Return [x, y] of the center of cell containing provided text 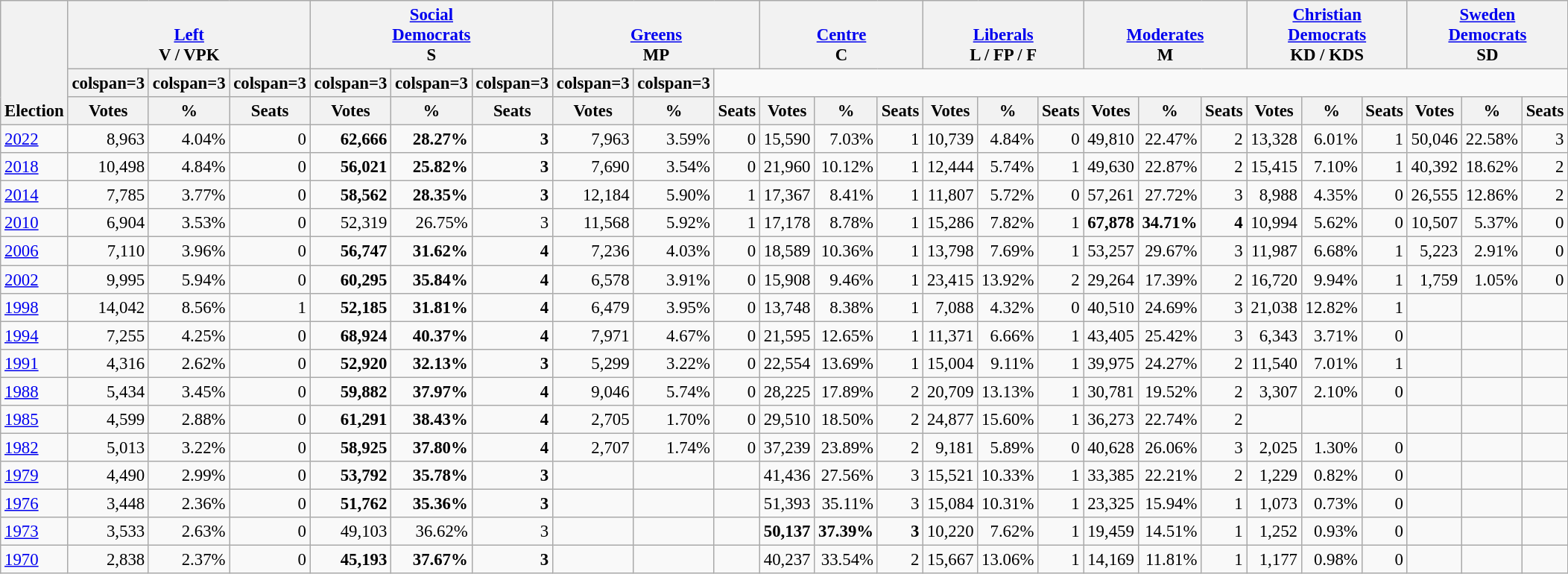
2.91% [1492, 251]
37.97% [431, 391]
24.27% [1170, 363]
1976 [34, 503]
3.95% [674, 307]
35.11% [847, 503]
GreensMP [656, 35]
35.78% [431, 476]
56,747 [350, 251]
3.77% [189, 195]
17.39% [1170, 280]
18.50% [847, 420]
37,239 [787, 447]
22.47% [1170, 139]
3.53% [189, 223]
8.78% [847, 223]
5.94% [189, 280]
28,225 [787, 391]
CentreC [841, 35]
4.25% [189, 335]
33,385 [1110, 476]
ModeratesM [1166, 35]
6.68% [1331, 251]
3.54% [674, 167]
2002 [34, 280]
7,255 [108, 335]
21,595 [787, 335]
31.81% [431, 307]
5.37% [1492, 223]
22.21% [1170, 476]
3.96% [189, 251]
15,521 [951, 476]
12.82% [1331, 307]
1973 [34, 532]
0.98% [1331, 560]
10,220 [951, 532]
2.37% [189, 560]
24,877 [951, 420]
16,720 [1274, 280]
2,707 [592, 447]
6,479 [592, 307]
15.94% [1170, 503]
20,709 [951, 391]
1.70% [674, 420]
5,434 [108, 391]
40.37% [431, 335]
29,510 [787, 420]
7.01% [1331, 363]
11,540 [1274, 363]
52,920 [350, 363]
5,223 [1434, 251]
59,882 [350, 391]
1,073 [1274, 503]
23,325 [1110, 503]
1998 [34, 307]
1988 [34, 391]
2014 [34, 195]
40,628 [1110, 447]
23,415 [951, 280]
22.58% [1492, 139]
17,178 [787, 223]
29,264 [1110, 280]
7.10% [1331, 167]
13.92% [1008, 280]
6,904 [108, 223]
14.51% [1170, 532]
4.32% [1008, 307]
38.43% [431, 420]
51,393 [787, 503]
7,971 [592, 335]
35.36% [431, 503]
7.62% [1008, 532]
LeftV / VPK [189, 35]
36,273 [1110, 420]
67,878 [1110, 223]
4.03% [674, 251]
37.39% [847, 532]
Election [34, 63]
7,110 [108, 251]
1985 [34, 420]
41,436 [787, 476]
1.30% [1331, 447]
5,299 [592, 363]
2006 [34, 251]
58,925 [350, 447]
2.63% [189, 532]
4.35% [1331, 195]
35.84% [431, 280]
3.71% [1331, 335]
1970 [34, 560]
11,807 [951, 195]
29.67% [1170, 251]
22,554 [787, 363]
5.90% [674, 195]
37.80% [431, 447]
2010 [34, 223]
4,599 [108, 420]
22.87% [1170, 167]
2.99% [189, 476]
7,088 [951, 307]
26.75% [431, 223]
13.69% [847, 363]
7,963 [592, 139]
13,798 [951, 251]
10.36% [847, 251]
4,490 [108, 476]
11.81% [1170, 560]
0.82% [1331, 476]
18.62% [1492, 167]
4.04% [189, 139]
2,025 [1274, 447]
43,405 [1110, 335]
9.46% [847, 280]
4.67% [674, 335]
17,367 [787, 195]
19.52% [1170, 391]
2022 [34, 139]
1982 [34, 447]
27.72% [1170, 195]
3,533 [108, 532]
3.59% [674, 139]
15,415 [1274, 167]
53,257 [1110, 251]
7.82% [1008, 223]
1,229 [1274, 476]
14,042 [108, 307]
40,510 [1110, 307]
36.62% [431, 532]
9.94% [1331, 280]
6,578 [592, 280]
17.89% [847, 391]
6,343 [1274, 335]
14,169 [1110, 560]
40,392 [1434, 167]
27.56% [847, 476]
8.56% [189, 307]
3.45% [189, 391]
31.62% [431, 251]
13,328 [1274, 139]
52,185 [350, 307]
5.72% [1008, 195]
28.35% [431, 195]
12.65% [847, 335]
10,994 [1274, 223]
15.60% [1008, 420]
49,810 [1110, 139]
40,237 [787, 560]
8,988 [1274, 195]
3,448 [108, 503]
9,995 [108, 280]
10,739 [951, 139]
2,705 [592, 420]
SwedenDemocratsSD [1488, 35]
56,021 [350, 167]
15,084 [951, 503]
10.31% [1008, 503]
15,908 [787, 280]
9,046 [592, 391]
11,371 [951, 335]
15,286 [951, 223]
45,193 [350, 560]
22.74% [1170, 420]
13.13% [1008, 391]
LiberalsL / FP / F [1003, 35]
1,252 [1274, 532]
10.12% [847, 167]
3,307 [1274, 391]
61,291 [350, 420]
8,963 [108, 139]
53,792 [350, 476]
49,630 [1110, 167]
24.69% [1170, 307]
15,590 [787, 139]
28.27% [431, 139]
10,498 [108, 167]
2.88% [189, 420]
34.71% [1170, 223]
10.33% [1008, 476]
10,507 [1434, 223]
3.91% [674, 280]
5.92% [674, 223]
57,261 [1110, 195]
51,762 [350, 503]
9,181 [951, 447]
52,319 [350, 223]
19,459 [1110, 532]
13,748 [787, 307]
1994 [34, 335]
49,103 [350, 532]
12.86% [1492, 195]
50,046 [1434, 139]
50,137 [787, 532]
58,562 [350, 195]
2018 [34, 167]
23.89% [847, 447]
21,038 [1274, 307]
25.82% [431, 167]
21,960 [787, 167]
18,589 [787, 251]
11,568 [592, 223]
SocialDemocratsS [431, 35]
15,004 [951, 363]
30,781 [1110, 391]
1.74% [674, 447]
12,444 [951, 167]
4,316 [108, 363]
7,236 [592, 251]
0.93% [1331, 532]
26.06% [1170, 447]
7.03% [847, 139]
13.06% [1008, 560]
6.66% [1008, 335]
2.62% [189, 363]
37.67% [431, 560]
5,013 [108, 447]
2.10% [1331, 391]
5.62% [1331, 223]
12,184 [592, 195]
2.36% [189, 503]
39,975 [1110, 363]
5.89% [1008, 447]
32.13% [431, 363]
8.38% [847, 307]
26,555 [1434, 195]
6.01% [1331, 139]
1,759 [1434, 280]
7,690 [592, 167]
9.11% [1008, 363]
15,667 [951, 560]
7.69% [1008, 251]
2,838 [108, 560]
ChristianDemocratsKD / KDS [1327, 35]
1.05% [1492, 280]
62,666 [350, 139]
8.41% [847, 195]
33.54% [847, 560]
25.42% [1170, 335]
11,987 [1274, 251]
60,295 [350, 280]
7,785 [108, 195]
1991 [34, 363]
1,177 [1274, 560]
68,924 [350, 335]
0.73% [1331, 503]
1979 [34, 476]
